Extract the (X, Y) coordinate from the center of the cell holding the provided text.  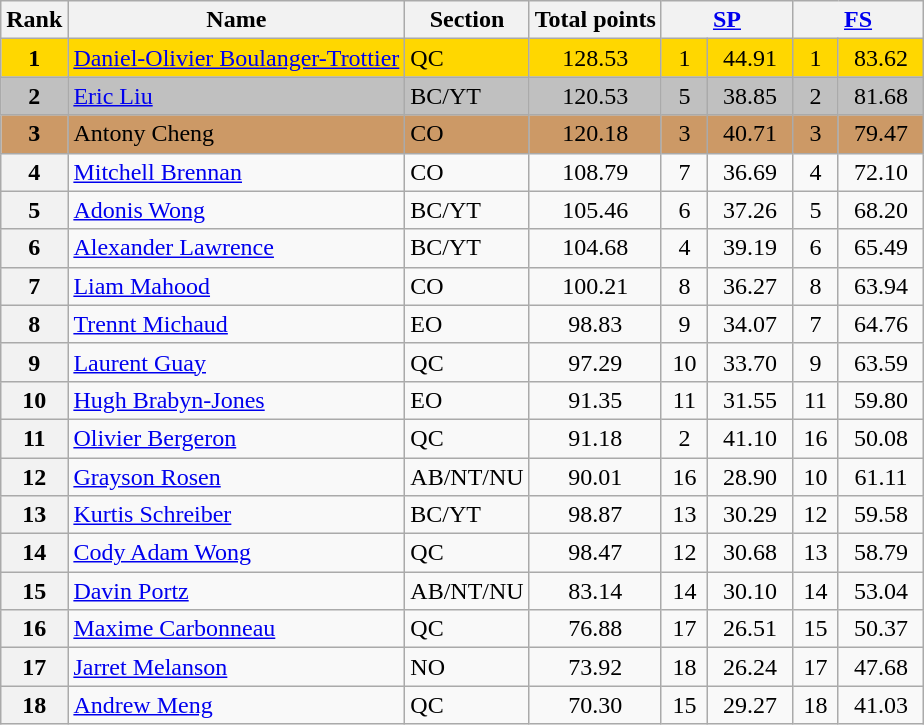
Adonis Wong (236, 210)
50.37 (880, 629)
Daniel-Olivier Boulanger-Trottier (236, 58)
FS (858, 20)
31.55 (750, 400)
39.19 (750, 248)
36.69 (750, 172)
108.79 (595, 172)
68.20 (880, 210)
Alexander Lawrence (236, 248)
73.92 (595, 667)
72.10 (880, 172)
44.91 (750, 58)
Rank (34, 20)
64.76 (880, 324)
98.47 (595, 553)
38.85 (750, 96)
30.68 (750, 553)
70.30 (595, 705)
40.71 (750, 134)
97.29 (595, 362)
65.49 (880, 248)
Olivier Bergeron (236, 438)
83.62 (880, 58)
Cody Adam Wong (236, 553)
Kurtis Schreiber (236, 515)
Section (467, 20)
128.53 (595, 58)
76.88 (595, 629)
Name (236, 20)
26.51 (750, 629)
53.04 (880, 591)
91.35 (595, 400)
50.08 (880, 438)
Liam Mahood (236, 286)
Andrew Meng (236, 705)
26.24 (750, 667)
28.90 (750, 477)
59.80 (880, 400)
SP (726, 20)
91.18 (595, 438)
Hugh Brabyn-Jones (236, 400)
Antony Cheng (236, 134)
59.58 (880, 515)
29.27 (750, 705)
34.07 (750, 324)
104.68 (595, 248)
41.10 (750, 438)
100.21 (595, 286)
30.29 (750, 515)
120.18 (595, 134)
41.03 (880, 705)
98.87 (595, 515)
Eric Liu (236, 96)
47.68 (880, 667)
33.70 (750, 362)
30.10 (750, 591)
63.94 (880, 286)
Davin Portz (236, 591)
37.26 (750, 210)
98.83 (595, 324)
90.01 (595, 477)
Grayson Rosen (236, 477)
Mitchell Brennan (236, 172)
81.68 (880, 96)
Trennt Michaud (236, 324)
Jarret Melanson (236, 667)
36.27 (750, 286)
79.47 (880, 134)
Maxime Carbonneau (236, 629)
Laurent Guay (236, 362)
63.59 (880, 362)
105.46 (595, 210)
58.79 (880, 553)
Total points (595, 20)
120.53 (595, 96)
83.14 (595, 591)
NO (467, 667)
61.11 (880, 477)
